Scan for the cell matching the given text and deliver its (x, y) coordinate at center. 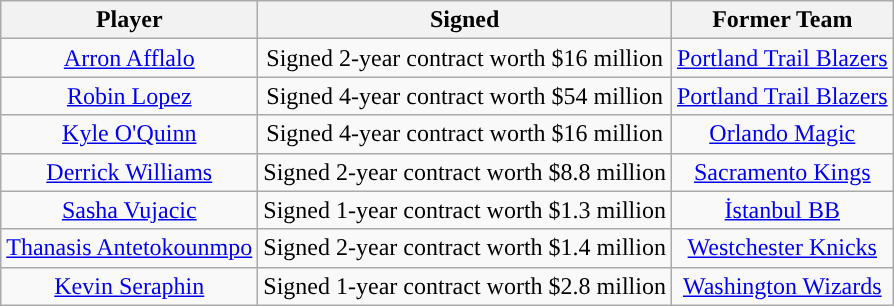
Signed 1-year contract worth $2.8 million (465, 286)
Derrick Williams (130, 172)
Thanasis Antetokounmpo (130, 248)
Former Team (782, 20)
Westchester Knicks (782, 248)
Kyle O'Quinn (130, 134)
İstanbul BB (782, 210)
Robin Lopez (130, 96)
Signed 1-year contract worth $1.3 million (465, 210)
Orlando Magic (782, 134)
Washington Wizards (782, 286)
Arron Afflalo (130, 58)
Kevin Seraphin (130, 286)
Signed 4-year contract worth $16 million (465, 134)
Signed 2-year contract worth $16 million (465, 58)
Sacramento Kings (782, 172)
Signed 4-year contract worth $54 million (465, 96)
Player (130, 20)
Signed (465, 20)
Signed 2-year contract worth $8.8 million (465, 172)
Signed 2-year contract worth $1.4 million (465, 248)
Sasha Vujacic (130, 210)
